Scan for the cell matching the given text and deliver its (X, Y) coordinate at center. 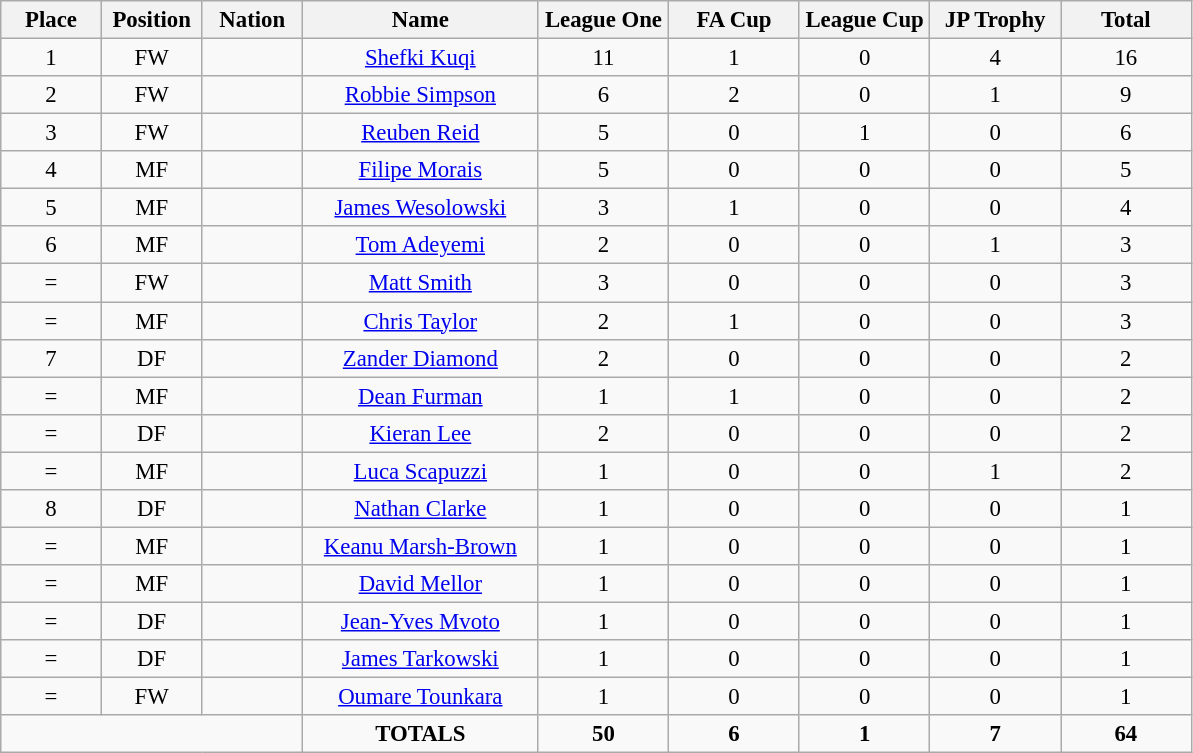
Reuben Reid (421, 133)
Shefki Kuqi (421, 58)
64 (1126, 734)
League One (604, 20)
JP Trophy (996, 20)
David Mellor (421, 584)
Total (1126, 20)
Dean Furman (421, 396)
Matt Smith (421, 283)
Filipe Morais (421, 170)
Nathan Clarke (421, 509)
Chris Taylor (421, 321)
Position (152, 20)
FA Cup (734, 20)
Luca Scapuzzi (421, 471)
Nation (252, 20)
16 (1126, 58)
Place (52, 20)
Kieran Lee (421, 433)
8 (52, 509)
50 (604, 734)
Oumare Tounkara (421, 697)
James Wesolowski (421, 208)
9 (1126, 95)
Robbie Simpson (421, 95)
League Cup (864, 20)
11 (604, 58)
Zander Diamond (421, 358)
TOTALS (421, 734)
Jean-Yves Mvoto (421, 621)
Keanu Marsh-Brown (421, 546)
James Tarkowski (421, 659)
Tom Adeyemi (421, 245)
Name (421, 20)
